Locate the cell with the specified text and output its [X, Y] center coordinate. 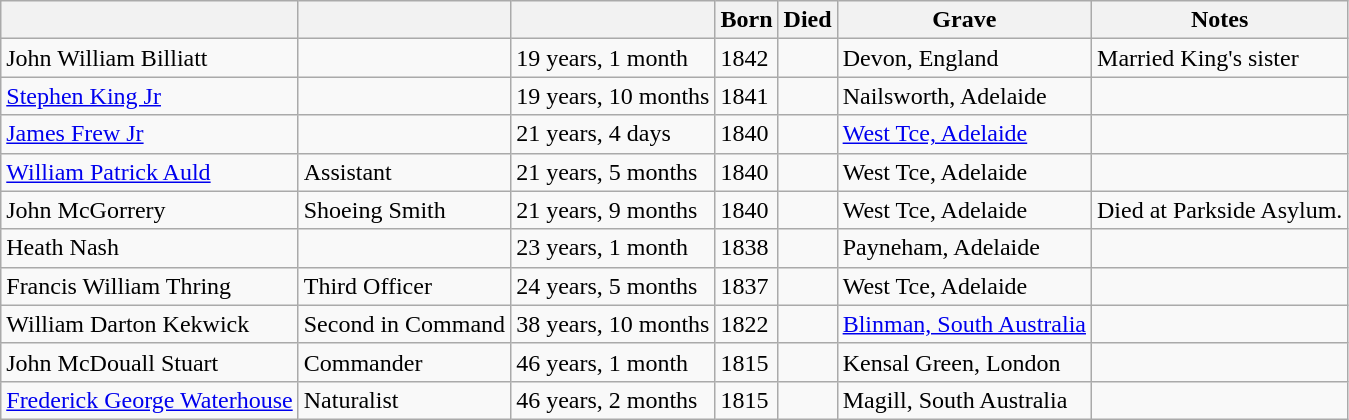
1838 [746, 248]
Naturalist [404, 400]
Died at Parkside Asylum. [1220, 210]
John William Billiatt [150, 58]
Assistant [404, 172]
Grave [964, 20]
Blinman, South Australia [964, 324]
21 years, 4 days [613, 134]
Magill, South Australia [964, 400]
Shoeing Smith [404, 210]
Born [746, 20]
21 years, 5 months [613, 172]
Married King's sister [1220, 58]
Second in Command [404, 324]
John McGorrery [150, 210]
Payneham, Adelaide [964, 248]
Francis William Thring [150, 286]
46 years, 1 month [613, 362]
1842 [746, 58]
21 years, 9 months [613, 210]
19 years, 1 month [613, 58]
James Frew Jr [150, 134]
Stephen King Jr [150, 96]
Third Officer [404, 286]
Notes [1220, 20]
William Patrick Auld [150, 172]
23 years, 1 month [613, 248]
1837 [746, 286]
Devon, England [964, 58]
19 years, 10 months [613, 96]
John McDouall Stuart [150, 362]
38 years, 10 months [613, 324]
1841 [746, 96]
Nailsworth, Adelaide [964, 96]
Died [808, 20]
Commander [404, 362]
24 years, 5 months [613, 286]
Frederick George Waterhouse [150, 400]
Kensal Green, London [964, 362]
46 years, 2 months [613, 400]
William Darton Kekwick [150, 324]
1822 [746, 324]
Heath Nash [150, 248]
